Identify which cell holds the provided text, then report its [X, Y] central coordinate. 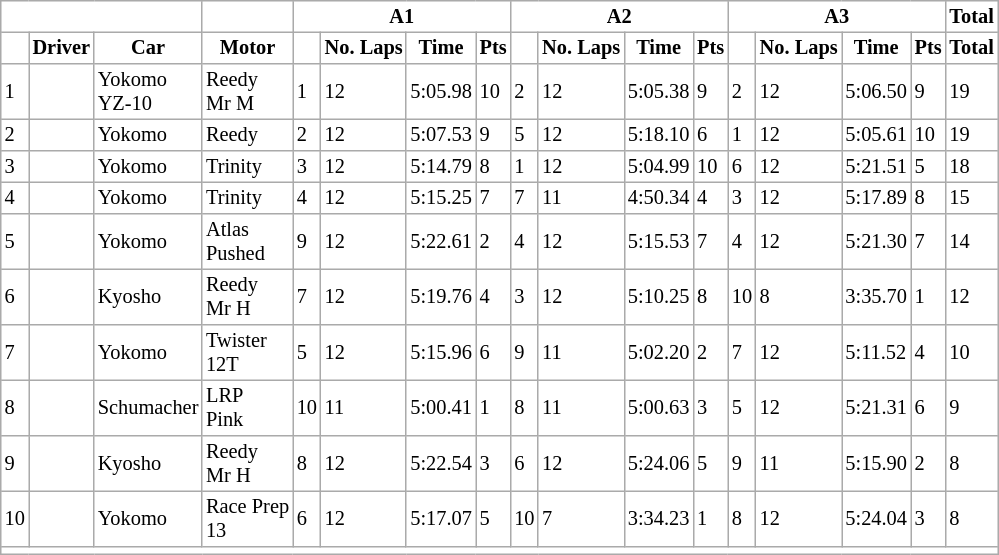
5:24.04 [876, 519]
14 [971, 242]
5:24.06 [658, 464]
5:07.53 [440, 135]
Motor [248, 48]
Car [148, 48]
5:15.53 [658, 242]
Race Prep 13 [248, 519]
5:22.54 [440, 464]
5:11.52 [876, 353]
Reedy [248, 135]
5:15.90 [876, 464]
5:15.96 [440, 353]
5:02.20 [658, 353]
A1 [402, 17]
A3 [837, 17]
5:00.41 [440, 408]
Atlas Pushed [248, 242]
5:14.79 [440, 167]
LRP Pink [248, 408]
3:34.23 [658, 519]
5:06.50 [876, 92]
5:17.07 [440, 519]
Reedy Mr M [248, 92]
5:05.38 [658, 92]
5:15.25 [440, 198]
5:05.98 [440, 92]
Twister 12T [248, 353]
5:22.61 [440, 242]
5:21.51 [876, 167]
5:18.10 [658, 135]
A2 [619, 17]
15 [971, 198]
5:21.30 [876, 242]
18 [971, 167]
YokomoYZ-10 [148, 92]
5:19.76 [440, 297]
5:00.63 [658, 408]
5:05.61 [876, 135]
5:17.89 [876, 198]
5:10.25 [658, 297]
5:04.99 [658, 167]
4:50.34 [658, 198]
5:21.31 [876, 408]
3:35.70 [876, 297]
Schumacher [148, 408]
Driver [62, 48]
